Search for the cell housing the specified text and yield its [X, Y] center coordinate. 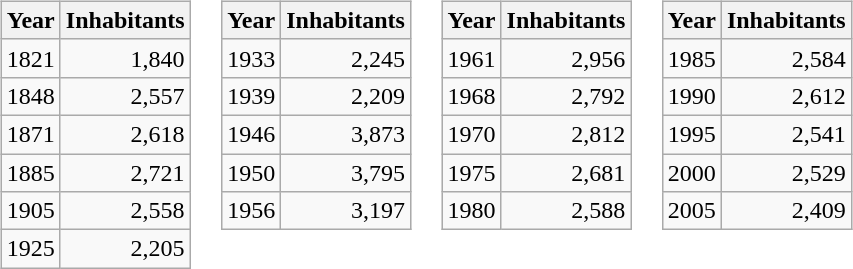
2,558 [125, 211]
1956 [252, 211]
1848 [30, 96]
1939 [252, 96]
2,557 [125, 96]
2,681 [566, 173]
1946 [252, 134]
3,795 [346, 173]
2,409 [786, 211]
1,840 [125, 58]
2,205 [125, 249]
2,612 [786, 96]
2000 [692, 173]
2,209 [346, 96]
1885 [30, 173]
1995 [692, 134]
3,197 [346, 211]
1980 [472, 211]
2,584 [786, 58]
1968 [472, 96]
1950 [252, 173]
1970 [472, 134]
1975 [472, 173]
2,812 [566, 134]
1961 [472, 58]
1821 [30, 58]
1990 [692, 96]
2005 [692, 211]
2,956 [566, 58]
1871 [30, 134]
1925 [30, 249]
2,245 [346, 58]
1905 [30, 211]
2,529 [786, 173]
2,792 [566, 96]
2,588 [566, 211]
3,873 [346, 134]
1933 [252, 58]
2,721 [125, 173]
1985 [692, 58]
2,618 [125, 134]
2,541 [786, 134]
